Return the (x, y) coordinate for the center point of the cell that contains the specified text.  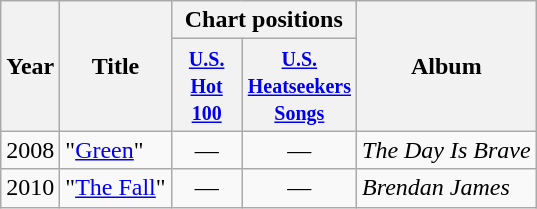
Brendan James (447, 188)
U.S. Heatseekers Songs (299, 85)
Title (116, 66)
"The Fall" (116, 188)
Year (30, 66)
Chart positions (264, 20)
"Green" (116, 150)
2010 (30, 188)
2008 (30, 150)
The Day Is Brave (447, 150)
U.S. Hot 100 (206, 85)
Album (447, 66)
